Extract the [X, Y] coordinate from the center of the cell holding the provided text.  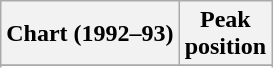
Chart (1992–93) [90, 34]
Peakposition [225, 34]
